Return the [X, Y] coordinate for the center point of the cell that contains the specified text.  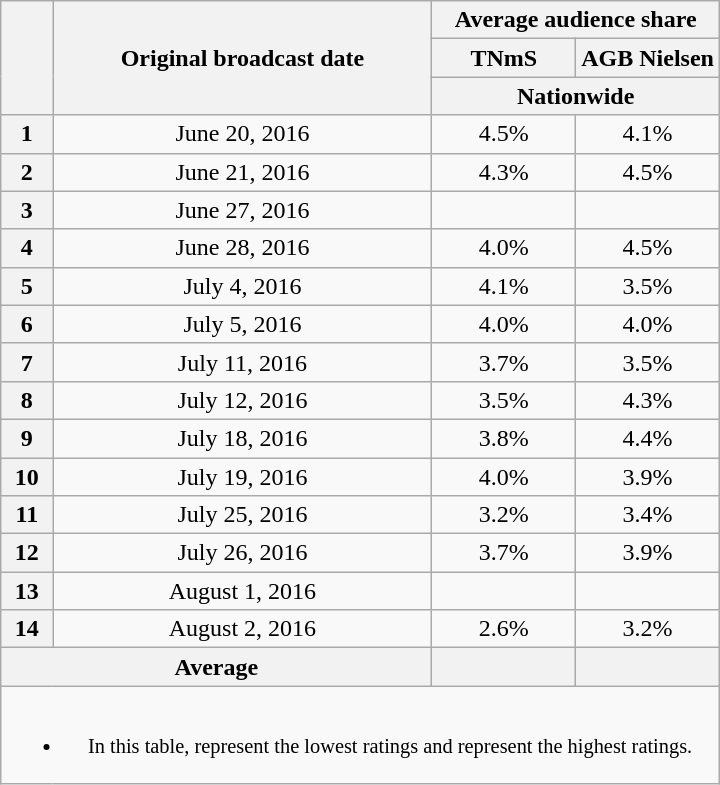
3.4% [648, 515]
June 21, 2016 [242, 172]
4.4% [648, 438]
8 [27, 400]
3.8% [504, 438]
July 25, 2016 [242, 515]
August 2, 2016 [242, 629]
3 [27, 210]
13 [27, 591]
4 [27, 248]
Average [216, 667]
July 19, 2016 [242, 477]
July 18, 2016 [242, 438]
12 [27, 553]
2.6% [504, 629]
9 [27, 438]
July 5, 2016 [242, 324]
July 12, 2016 [242, 400]
7 [27, 362]
5 [27, 286]
In this table, represent the lowest ratings and represent the highest ratings. [360, 735]
Nationwide [576, 96]
6 [27, 324]
July 4, 2016 [242, 286]
August 1, 2016 [242, 591]
AGB Nielsen [648, 58]
10 [27, 477]
14 [27, 629]
June 20, 2016 [242, 134]
June 28, 2016 [242, 248]
June 27, 2016 [242, 210]
TNmS [504, 58]
Original broadcast date [242, 58]
1 [27, 134]
Average audience share [576, 20]
July 11, 2016 [242, 362]
July 26, 2016 [242, 553]
2 [27, 172]
11 [27, 515]
